Output the (x, y) coordinate of the center of the cell containing the given text.  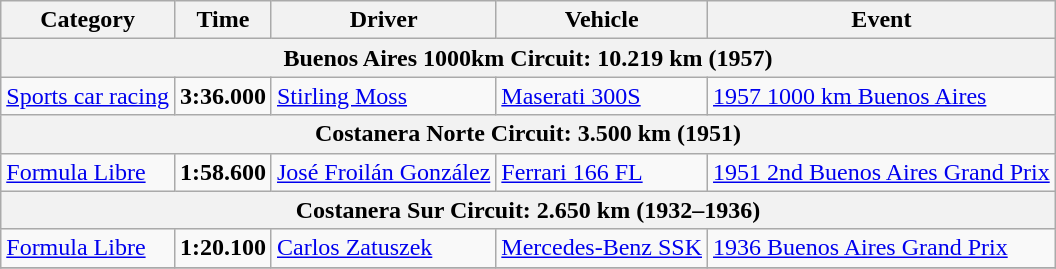
Category (88, 20)
Buenos Aires 1000km Circuit: 10.219 km (1957) (528, 58)
1936 Buenos Aires Grand Prix (882, 248)
Costanera Sur Circuit: 2.650 km (1932–1936) (528, 210)
Vehicle (602, 20)
3:36.000 (222, 96)
José Froilán González (383, 172)
1:58.600 (222, 172)
Costanera Norte Circuit: 3.500 km (1951) (528, 134)
1951 2nd Buenos Aires Grand Prix (882, 172)
Mercedes-Benz SSK (602, 248)
Sports car racing (88, 96)
Carlos Zatuszek (383, 248)
1957 1000 km Buenos Aires (882, 96)
1:20.100 (222, 248)
Maserati 300S (602, 96)
Ferrari 166 FL (602, 172)
Time (222, 20)
Event (882, 20)
Driver (383, 20)
Stirling Moss (383, 96)
